Return (X, Y) of the center of cell containing provided text 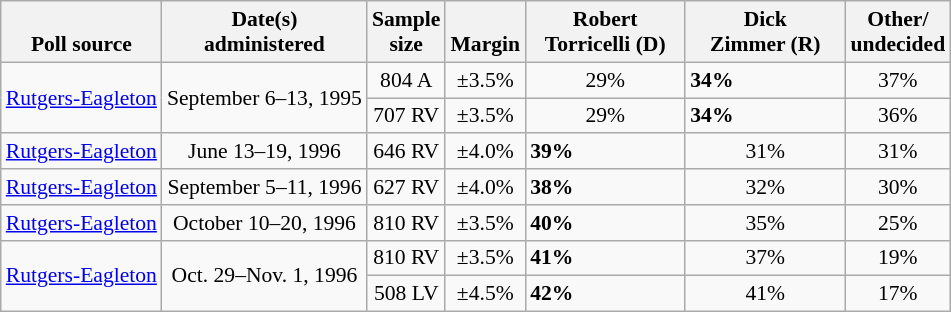
25% (898, 223)
32% (765, 187)
Date(s)administered (264, 32)
39% (605, 152)
30% (898, 187)
Oct. 29–Nov. 1, 1996 (264, 276)
646 RV (406, 152)
508 LV (406, 294)
19% (898, 258)
Other/undecided (898, 32)
RobertTorricelli (D) (605, 32)
±4.5% (485, 294)
September 5–11, 1996 (264, 187)
42% (605, 294)
October 10–20, 1996 (264, 223)
35% (765, 223)
40% (605, 223)
36% (898, 116)
17% (898, 294)
DickZimmer (R) (765, 32)
38% (605, 187)
707 RV (406, 116)
Poll source (82, 32)
804 A (406, 80)
June 13–19, 1996 (264, 152)
September 6–13, 1995 (264, 98)
Margin (485, 32)
Samplesize (406, 32)
627 RV (406, 187)
